Search for the cell housing the specified text and yield its (X, Y) center coordinate. 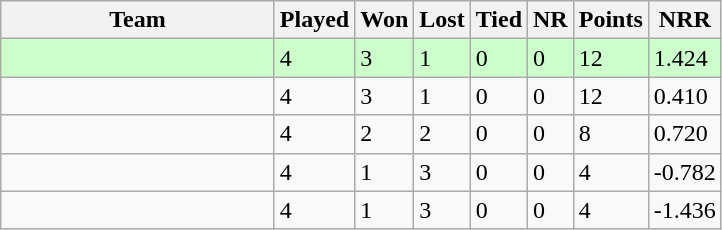
0.410 (684, 96)
1.424 (684, 58)
NR (551, 20)
Tied (498, 20)
Team (138, 20)
8 (610, 134)
0.720 (684, 134)
NRR (684, 20)
Points (610, 20)
-0.782 (684, 172)
Won (384, 20)
Played (314, 20)
-1.436 (684, 210)
Lost (442, 20)
